Output the (x, y) coordinate of the center of the cell containing the given text.  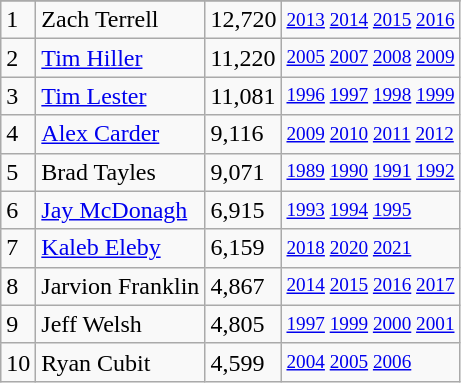
2018 2020 2021 (370, 248)
Tim Lester (120, 96)
6,159 (244, 248)
11,220 (244, 58)
Zach Terrell (120, 20)
Kaleb Eleby (120, 248)
4 (18, 134)
Jeff Welsh (120, 324)
9,071 (244, 172)
11,081 (244, 96)
2013 2014 2015 2016 (370, 20)
7 (18, 248)
2009 2010 2011 2012 (370, 134)
1 (18, 20)
Brad Tayles (120, 172)
Tim Hiller (120, 58)
8 (18, 286)
6 (18, 210)
6,915 (244, 210)
5 (18, 172)
1989 1990 1991 1992 (370, 172)
9 (18, 324)
2005 2007 2008 2009 (370, 58)
2004 2005 2006 (370, 362)
1997 1999 2000 2001 (370, 324)
2 (18, 58)
Jarvion Franklin (120, 286)
2014 2015 2016 2017 (370, 286)
4,599 (244, 362)
Alex Carder (120, 134)
4,867 (244, 286)
9,116 (244, 134)
1996 1997 1998 1999 (370, 96)
4,805 (244, 324)
Jay McDonagh (120, 210)
12,720 (244, 20)
10 (18, 362)
Ryan Cubit (120, 362)
1993 1994 1995 (370, 210)
3 (18, 96)
